Detect which cell encompasses the target text, then output its [x, y] center coordinate. 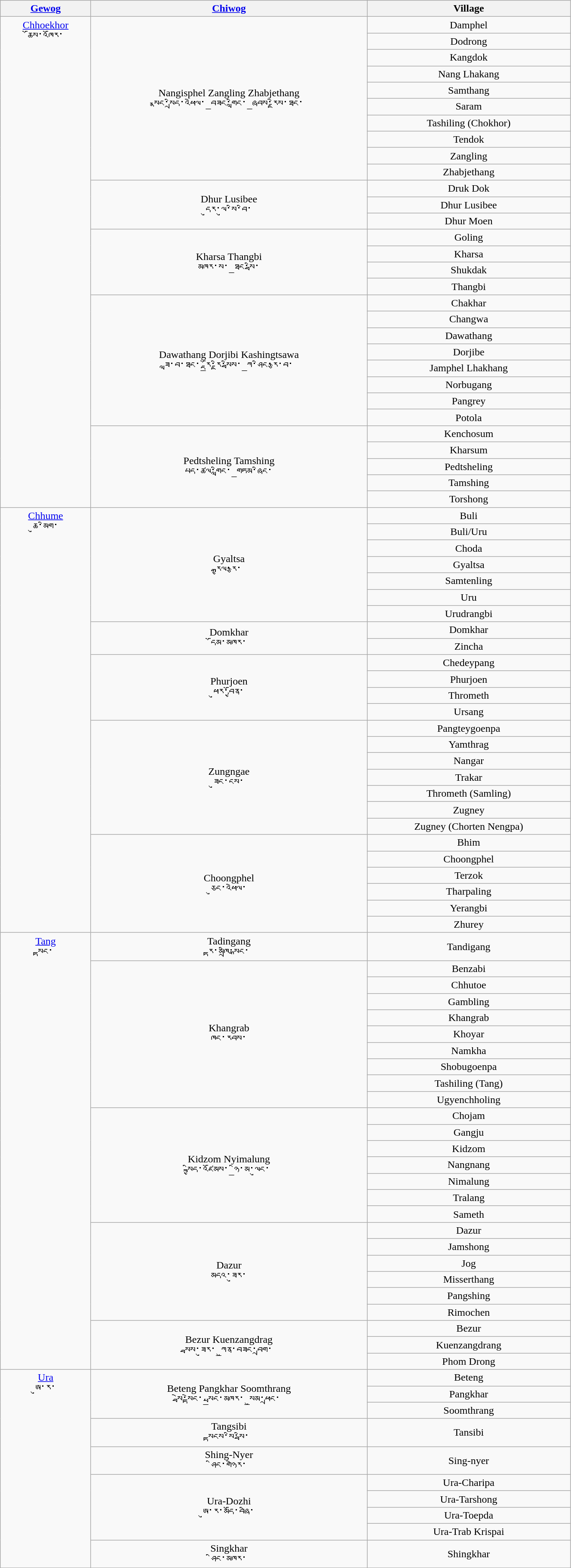
Gangju [469, 1132]
Khangrab [469, 1018]
Uru [469, 597]
Pangkhar [469, 1394]
Samtenling [469, 581]
Urudrangbi [469, 614]
Rimochen [469, 1312]
Phurjoen [469, 679]
Nang Lhakang [469, 74]
Kharsa [469, 254]
Shobugoenpa [469, 1067]
Choongphelཅུང་འཕེལ་ [229, 883]
Bezur [469, 1329]
Domkhar [469, 630]
Nangisphel Zangling Zhabjethangསྣང་སྲིད་འཕེལ་_བཟང་གླིང་_ཞབས་རྗེས་ཐང་ [229, 99]
Ura-Dozhiཨུ་ར་མདོ་བཞི་ [229, 1507]
Chojam [469, 1116]
Ursang [469, 712]
Phurjoenཕུར་བྱོན་ [229, 687]
Zugney [469, 810]
Sing-nyer [469, 1460]
Potola [469, 417]
Gyaltsa [469, 565]
Chiwog [229, 9]
Bhim [469, 843]
Gambling [469, 1002]
Jamshong [469, 1247]
Shukdak [469, 270]
Nangar [469, 761]
Kenchosum [469, 434]
Norbugang [469, 385]
Tharpaling [469, 892]
Dodrong [469, 41]
Ura-Tarshong [469, 1499]
Zhurey [469, 924]
Kidzom Nyimalungསྐྱིད་འཛོམས་_ཉི་མ་ལུང་ [229, 1165]
Thrometh [469, 695]
Zincha [469, 646]
Thrometh (Samling) [469, 794]
Nimalung [469, 1181]
Village [469, 9]
Gyaltsaརྒྱལ་རྩ་ [229, 565]
Pangrey [469, 401]
Chhumeཆུ་མིག་ [46, 720]
Changwa [469, 319]
Pedtsheling [469, 466]
Kangdok [469, 58]
Tashiling (Tang) [469, 1083]
Chhoekhorཆོས་འཁོར་ [46, 262]
Khoyar [469, 1034]
Phom Drong [469, 1361]
Singkharཤིང་མཁར་ [229, 1554]
Ura-Charipa [469, 1482]
Chakhar [469, 303]
Dhur Lusibeeདུར་ལུ་སི་བི་ [229, 205]
Buli [469, 516]
Choda [469, 548]
Shing-Nyerཤིང་གཉེར་ [229, 1460]
Ura-Trab Krispai [469, 1531]
Buli/Uru [469, 532]
Jamphel Lhakhang [469, 368]
Dorjibe [469, 352]
Pangshing [469, 1296]
Ura-Toepda [469, 1515]
Tashiling (Chokhor) [469, 123]
Kuenzangdrang [469, 1345]
Pangteygoenpa [469, 728]
Chedeypang [469, 663]
Nangnang [469, 1165]
Kidzom [469, 1149]
Kharsum [469, 450]
Pedtsheling Tamshingཔད་ཚལ་གླིང་_གཏམ་ཞིང་ [229, 466]
Torshong [469, 499]
Choongphel [469, 859]
Sameth [469, 1214]
Tangsibiསྟངས་སི་སྦི་ [229, 1433]
Gewog [46, 9]
Dawathang Dorjibi Kashingtsawaཟླ་བ་ཐང་_རྡོ་རྗི་སྦིས་_ཀ་ཤིང་རྩ་བ་ [229, 360]
Ugyenchholing [469, 1100]
Misserthang [469, 1280]
Dhur Lusibee [469, 205]
Tendok [469, 139]
Trakar [469, 777]
Tamshing [469, 483]
Yamthrag [469, 745]
Zugney (Chorten Nengpa) [469, 826]
Thangbi [469, 287]
Beteng [469, 1378]
Zungngaeཟུང་ངས་ [229, 777]
Domkharདོམ་མཁར་ [229, 638]
Tandigang [469, 946]
Tansibi [469, 1433]
Goling [469, 238]
Jog [469, 1263]
Tralang [469, 1198]
Saram [469, 107]
Yerangbi [469, 908]
Terzok [469, 875]
Kharsa Thangbiམཁར་ས་_ཐང་སྦི་ [229, 262]
Chhutoe [469, 985]
Uraཨུ་ར་ [46, 1469]
Dhur Moen [469, 221]
Tangསྟང་ [46, 1151]
Druk Dok [469, 188]
Soomthrang [469, 1410]
Dazurམདའ་ཟུར་ [229, 1271]
Shingkhar [469, 1554]
Dawathang [469, 336]
Zhabjethang [469, 172]
Benzabi [469, 969]
Namkha [469, 1051]
Beteng Pangkhar Soomthrangསྦེ་སྟེང་_སྤང་མཁར་_སུམ་ཕྲང་ [229, 1394]
Bezur Kuenzangdragསྦས་ཟུར་_ཀུན་བཟང་བྲག་ [229, 1345]
Tadingangརྟ་མཁྲི་སྒང་ [229, 946]
Damphel [469, 25]
Samthang [469, 90]
Zangling [469, 156]
Khangrabཁང་རབས་ [229, 1034]
Dazur [469, 1230]
